Return (x, y) of the center of cell containing provided text 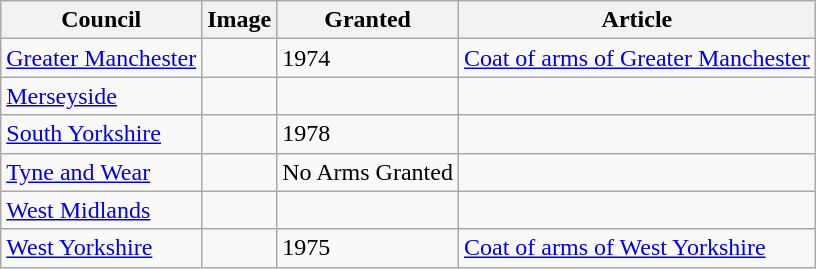
No Arms Granted (368, 172)
Tyne and Wear (102, 172)
Merseyside (102, 96)
West Yorkshire (102, 248)
Greater Manchester (102, 58)
Granted (368, 20)
Image (240, 20)
West Midlands (102, 210)
Coat of arms of Greater Manchester (636, 58)
1974 (368, 58)
Coat of arms of West Yorkshire (636, 248)
1978 (368, 134)
Council (102, 20)
South Yorkshire (102, 134)
Article (636, 20)
1975 (368, 248)
